Pinpoint the cell where the given text exists, returning its (X, Y) midpoint coordinate. 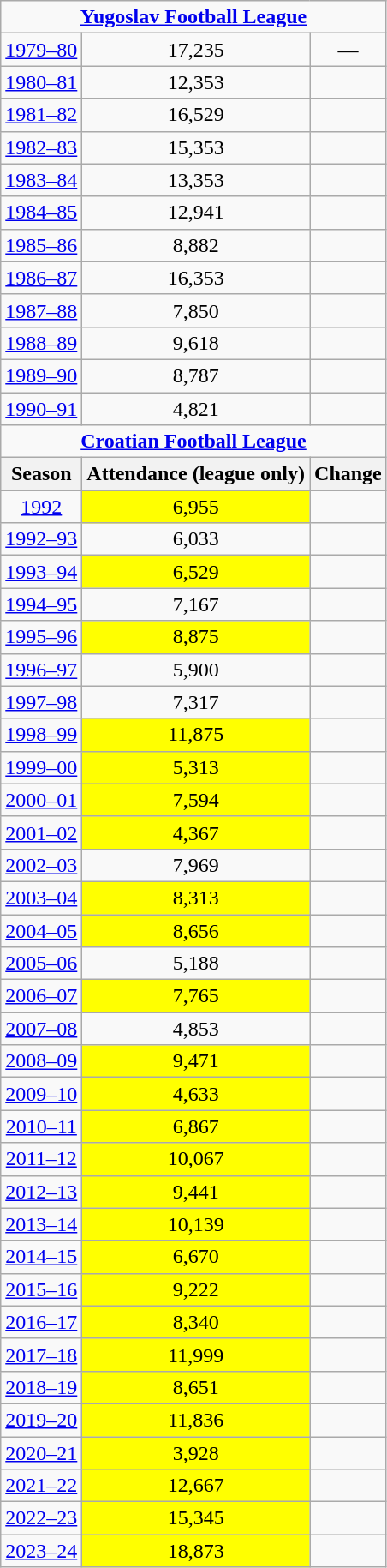
16,529 (196, 115)
5,313 (196, 767)
2009–10 (41, 1094)
1988–89 (41, 343)
1994–95 (41, 604)
2003–04 (41, 898)
1992–93 (41, 539)
1982–83 (41, 147)
15,345 (196, 1518)
1992 (41, 507)
1998–99 (41, 735)
2011–12 (41, 1159)
1999–00 (41, 767)
2023–24 (41, 1551)
1980–81 (41, 82)
7,765 (196, 996)
6,033 (196, 539)
18,873 (196, 1551)
2013–14 (41, 1224)
2015–16 (41, 1289)
2007–08 (41, 1029)
1996–97 (41, 670)
2018–19 (41, 1387)
1993–94 (41, 572)
1990–91 (41, 409)
2000–01 (41, 800)
12,941 (196, 213)
11,875 (196, 735)
12,353 (196, 82)
7,850 (196, 310)
4,821 (196, 409)
2022–23 (41, 1518)
3,928 (196, 1453)
10,139 (196, 1224)
2017–18 (41, 1355)
12,667 (196, 1486)
9,471 (196, 1061)
1983–84 (41, 180)
11,836 (196, 1420)
2014–15 (41, 1257)
5,188 (196, 964)
7,969 (196, 865)
7,317 (196, 702)
9,222 (196, 1289)
8,651 (196, 1387)
8,313 (196, 898)
9,618 (196, 343)
1979–80 (41, 50)
8,875 (196, 637)
2020–21 (41, 1453)
4,633 (196, 1094)
6,670 (196, 1257)
2019–20 (41, 1420)
Croatian Football League (193, 442)
1987–88 (41, 310)
8,656 (196, 930)
Season (41, 474)
17,235 (196, 50)
8,340 (196, 1322)
1989–90 (41, 375)
1986–87 (41, 278)
1985–86 (41, 245)
1997–98 (41, 702)
4,853 (196, 1029)
8,787 (196, 375)
6,955 (196, 507)
Attendance (league only) (196, 474)
2002–03 (41, 865)
1981–82 (41, 115)
Yugoslav Football League (193, 17)
10,067 (196, 1159)
6,867 (196, 1126)
15,353 (196, 147)
2004–05 (41, 930)
6,529 (196, 572)
16,353 (196, 278)
7,594 (196, 800)
5,900 (196, 670)
1984–85 (41, 213)
7,167 (196, 604)
9,441 (196, 1192)
2001–02 (41, 832)
2008–09 (41, 1061)
1995–96 (41, 637)
11,999 (196, 1355)
13,353 (196, 180)
2021–22 (41, 1486)
2010–11 (41, 1126)
2012–13 (41, 1192)
8,882 (196, 245)
2005–06 (41, 964)
2006–07 (41, 996)
Change (348, 474)
— (348, 50)
2016–17 (41, 1322)
4,367 (196, 832)
